Return the (x, y) coordinate for the center point of the cell that contains the specified text.  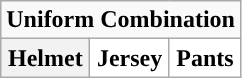
Uniform Combination (121, 20)
Jersey (130, 58)
Pants (204, 58)
Helmet (46, 58)
